Find where the given text appears and provide that cell's center as [X, Y] coordinate. 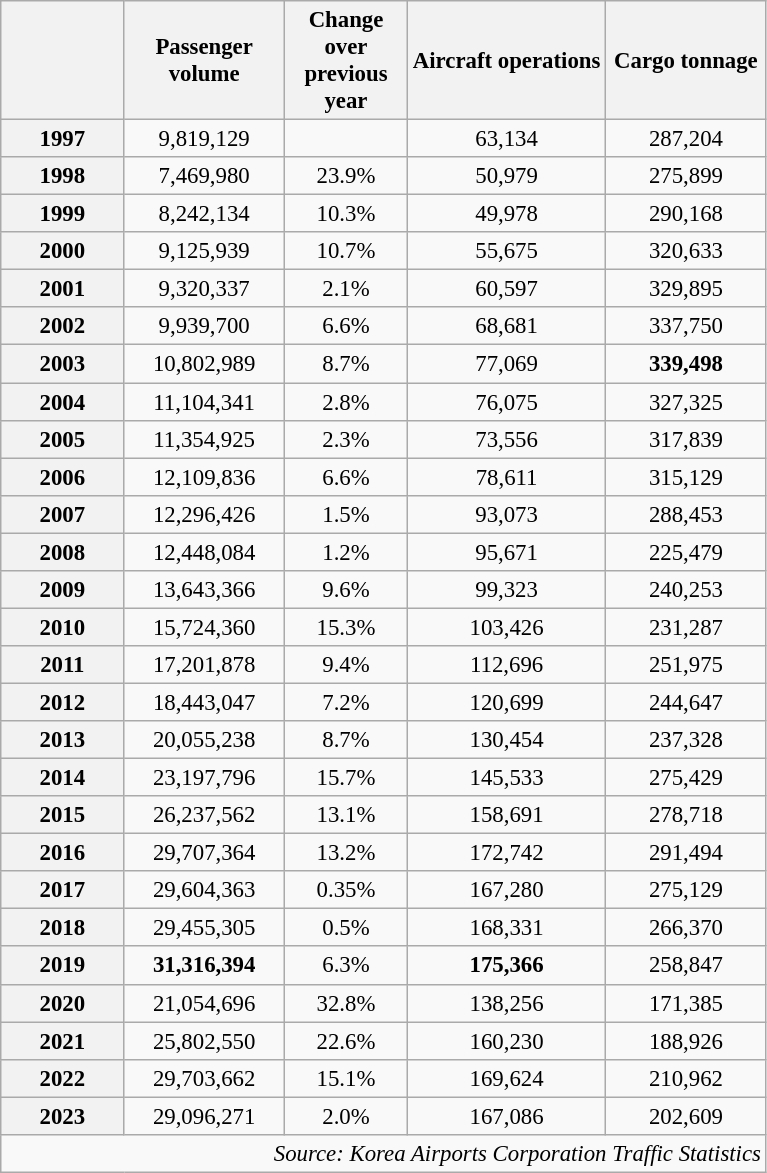
244,647 [686, 702]
10,802,989 [204, 364]
2011 [62, 665]
103,426 [507, 627]
266,370 [686, 928]
120,699 [507, 702]
145,533 [507, 778]
25,802,550 [204, 1041]
11,354,925 [204, 439]
13,643,366 [204, 590]
138,256 [507, 1003]
15.7% [346, 778]
12,448,084 [204, 552]
95,671 [507, 552]
1.2% [346, 552]
2010 [62, 627]
63,134 [507, 139]
2003 [62, 364]
20,055,238 [204, 740]
9,819,129 [204, 139]
158,691 [507, 815]
275,899 [686, 176]
2023 [62, 1116]
22.6% [346, 1041]
231,287 [686, 627]
76,075 [507, 402]
Change over previous year [346, 60]
2.8% [346, 402]
160,230 [507, 1041]
251,975 [686, 665]
1999 [62, 214]
188,926 [686, 1041]
2.0% [346, 1116]
2022 [62, 1078]
2017 [62, 890]
32.8% [346, 1003]
130,454 [507, 740]
2018 [62, 928]
169,624 [507, 1078]
10.3% [346, 214]
172,742 [507, 853]
290,168 [686, 214]
171,385 [686, 1003]
15.3% [346, 627]
2005 [62, 439]
7,469,980 [204, 176]
329,895 [686, 289]
1.5% [346, 514]
77,069 [507, 364]
29,604,363 [204, 890]
287,204 [686, 139]
317,839 [686, 439]
18,443,047 [204, 702]
2009 [62, 590]
167,086 [507, 1116]
23.9% [346, 176]
2001 [62, 289]
78,611 [507, 477]
12,296,426 [204, 514]
2006 [62, 477]
2008 [62, 552]
23,197,796 [204, 778]
11,104,341 [204, 402]
9.6% [346, 590]
237,328 [686, 740]
288,453 [686, 514]
8,242,134 [204, 214]
9,939,700 [204, 327]
2019 [62, 966]
2.1% [346, 289]
29,455,305 [204, 928]
Passenger volume [204, 60]
2004 [62, 402]
12,109,836 [204, 477]
175,366 [507, 966]
2016 [62, 853]
10.7% [346, 251]
Cargo tonnage [686, 60]
202,609 [686, 1116]
2007 [62, 514]
26,237,562 [204, 815]
68,681 [507, 327]
93,073 [507, 514]
291,494 [686, 853]
0.5% [346, 928]
99,323 [507, 590]
258,847 [686, 966]
2021 [62, 1041]
31,316,394 [204, 966]
339,498 [686, 364]
13.2% [346, 853]
2.3% [346, 439]
210,962 [686, 1078]
1998 [62, 176]
0.35% [346, 890]
9,320,337 [204, 289]
6.3% [346, 966]
15.1% [346, 1078]
240,253 [686, 590]
50,979 [507, 176]
2020 [62, 1003]
29,096,271 [204, 1116]
9,125,939 [204, 251]
1997 [62, 139]
112,696 [507, 665]
49,978 [507, 214]
168,331 [507, 928]
275,429 [686, 778]
225,479 [686, 552]
2000 [62, 251]
29,703,662 [204, 1078]
60,597 [507, 289]
337,750 [686, 327]
167,280 [507, 890]
29,707,364 [204, 853]
2012 [62, 702]
13.1% [346, 815]
2015 [62, 815]
320,633 [686, 251]
275,129 [686, 890]
2014 [62, 778]
17,201,878 [204, 665]
327,325 [686, 402]
73,556 [507, 439]
15,724,360 [204, 627]
7.2% [346, 702]
Aircraft operations [507, 60]
2002 [62, 327]
2013 [62, 740]
55,675 [507, 251]
278,718 [686, 815]
9.4% [346, 665]
315,129 [686, 477]
Source: Korea Airports Corporation Traffic Statistics [384, 1154]
21,054,696 [204, 1003]
